Detect which cell encompasses the target text, then output its (X, Y) center coordinate. 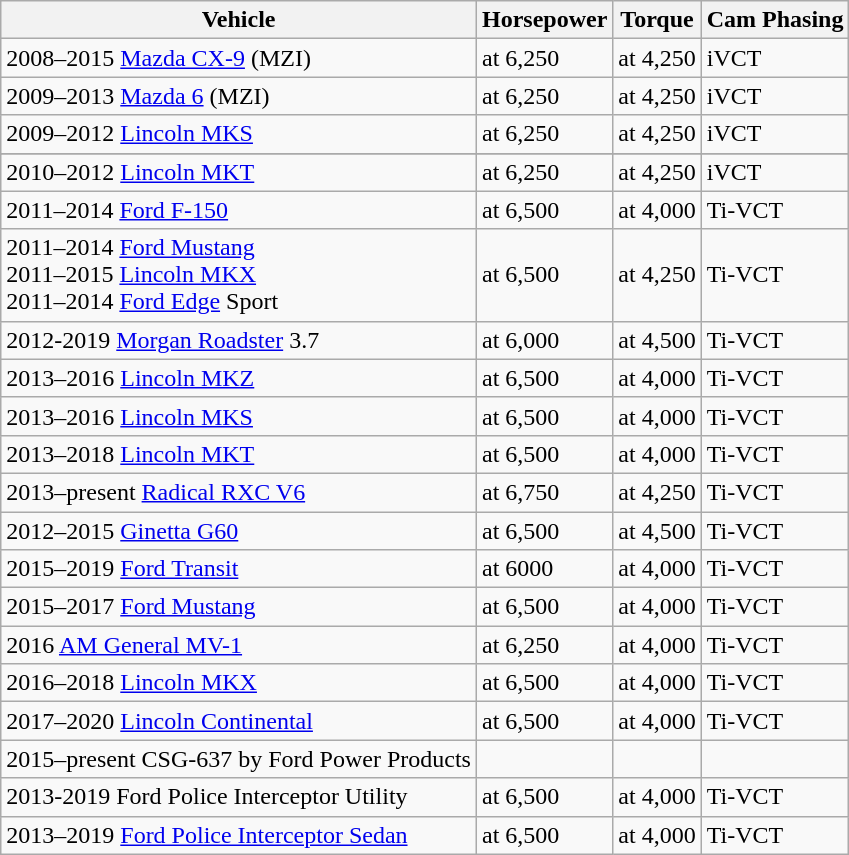
2013–present Radical RXC V6 (239, 492)
2017–2020 Lincoln Continental (239, 721)
2008–2015 Mazda CX-9 (MZI) (239, 58)
2016 AM General MV-1 (239, 645)
2011–2014 Ford F-150 (239, 210)
Vehicle (239, 20)
2012-2019 Morgan Roadster 3.7 (239, 340)
2011–2014 Ford Mustang2011–2015 Lincoln MKX2011–2014 Ford Edge Sport (239, 275)
2013–2019 Ford Police Interceptor Sedan (239, 835)
Horsepower (544, 20)
2013–2018 Lincoln MKT (239, 454)
2015–present CSG-637 by Ford Power Products (239, 759)
2013–2016 Lincoln MKZ (239, 378)
2009–2012 Lincoln MKS (239, 134)
2016–2018 Lincoln MKX (239, 683)
2013-2019 Ford Police Interceptor Utility (239, 797)
at 6000 (544, 569)
2015–2019 Ford Transit (239, 569)
2012–2015 Ginetta G60 (239, 531)
at 6,000 (544, 340)
Torque (657, 20)
Cam Phasing (775, 20)
2009–2013 Mazda 6 (MZI) (239, 96)
2010–2012 Lincoln MKT (239, 172)
at 6,750 (544, 492)
2015–2017 Ford Mustang (239, 607)
2013–2016 Lincoln MKS (239, 416)
